Capture the cell that displays the provided text and extract its [x, y] central coordinate. 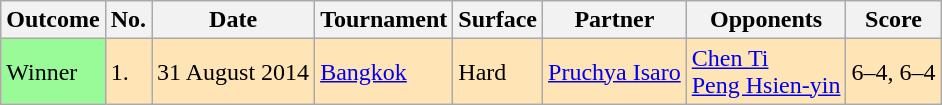
Surface [498, 20]
Date [234, 20]
Score [894, 20]
Pruchya Isaro [615, 72]
Chen Ti Peng Hsien-yin [766, 72]
Bangkok [384, 72]
1. [128, 72]
Hard [498, 72]
Outcome [53, 20]
Tournament [384, 20]
No. [128, 20]
6–4, 6–4 [894, 72]
Partner [615, 20]
Opponents [766, 20]
Winner [53, 72]
31 August 2014 [234, 72]
